Extract the (X, Y) coordinate from the center of the cell holding the provided text.  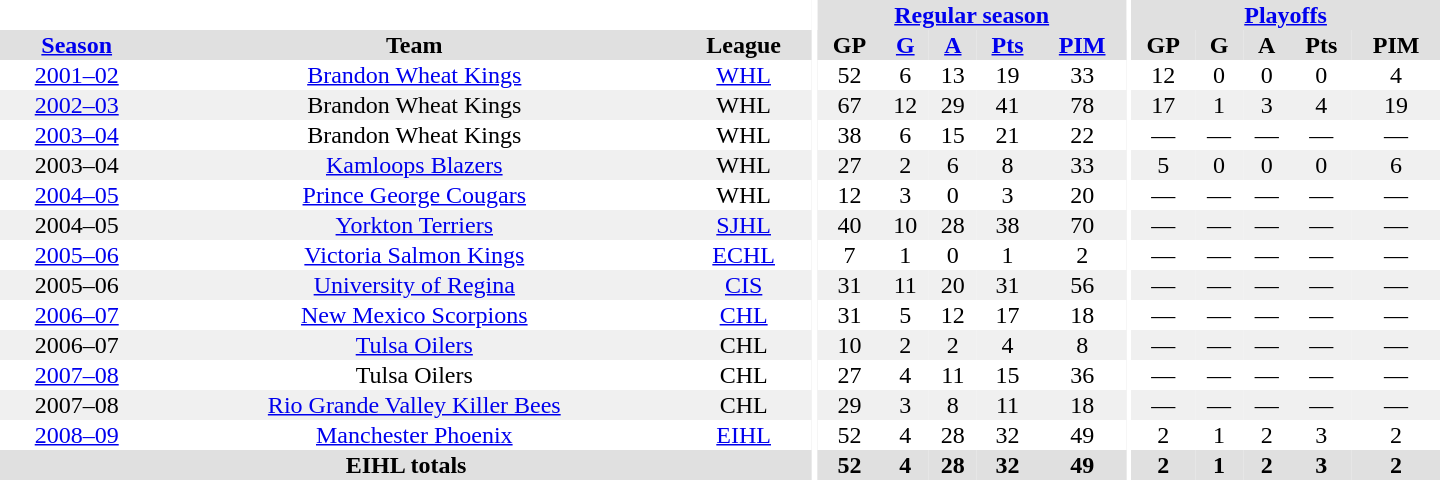
36 (1082, 375)
CIS (744, 285)
League (744, 45)
2001–02 (76, 75)
Team (414, 45)
EIHL totals (406, 465)
56 (1082, 285)
67 (849, 105)
Yorkton Terriers (414, 225)
Season (76, 45)
2002–03 (76, 105)
Prince George Cougars (414, 195)
EIHL (744, 435)
Regular season (972, 15)
7 (849, 255)
Kamloops Blazers (414, 165)
78 (1082, 105)
New Mexico Scorpions (414, 315)
Manchester Phoenix (414, 435)
Playoffs (1286, 15)
21 (1008, 135)
Rio Grande Valley Killer Bees (414, 405)
2008–09 (76, 435)
40 (849, 225)
70 (1082, 225)
University of Regina (414, 285)
41 (1008, 105)
SJHL (744, 225)
13 (953, 75)
22 (1082, 135)
Victoria Salmon Kings (414, 255)
ECHL (744, 255)
